Return the (x, y) coordinate for the center point of the cell that contains the specified text.  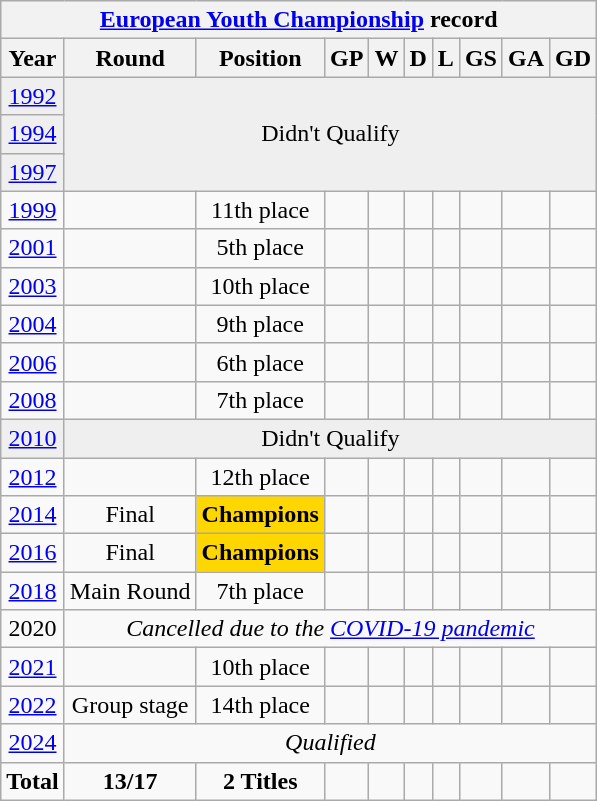
2001 (33, 248)
2 Titles (260, 781)
2021 (33, 667)
11th place (260, 210)
2008 (33, 400)
9th place (260, 324)
2006 (33, 362)
D (418, 58)
Position (260, 58)
2004 (33, 324)
European Youth Championship record (299, 20)
Total (33, 781)
GA (526, 58)
GS (480, 58)
14th place (260, 705)
2024 (33, 743)
Year (33, 58)
GD (574, 58)
W (386, 58)
1997 (33, 172)
1994 (33, 134)
5th place (260, 248)
Group stage (130, 705)
12th place (260, 477)
GP (346, 58)
2003 (33, 286)
Round (130, 58)
2020 (33, 629)
Main Round (130, 591)
2012 (33, 477)
2016 (33, 553)
Qualified (330, 743)
13/17 (130, 781)
1999 (33, 210)
2014 (33, 515)
6th place (260, 362)
Cancelled due to the COVID-19 pandemic (330, 629)
2018 (33, 591)
1992 (33, 96)
2010 (33, 438)
2022 (33, 705)
L (446, 58)
